Detect which cell encompasses the target text, then output its [X, Y] center coordinate. 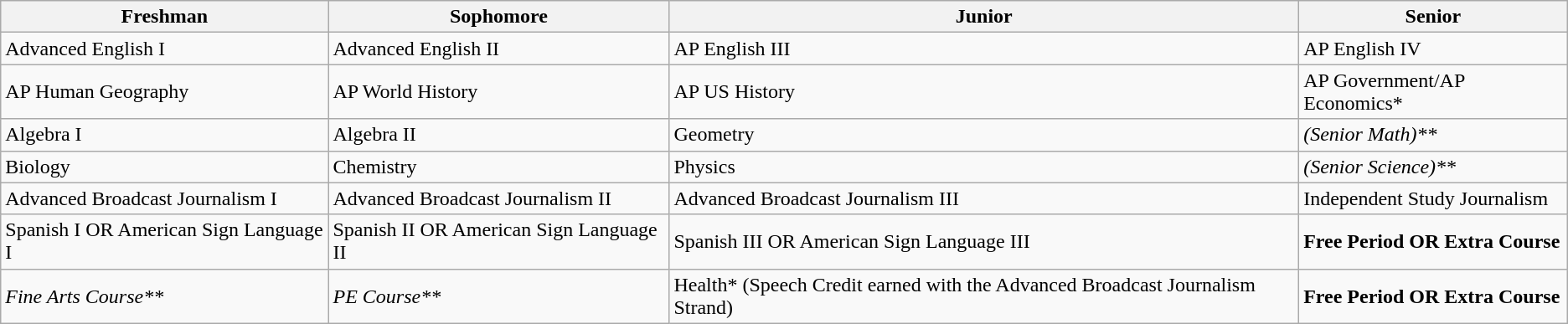
Algebra I [164, 135]
Geometry [984, 135]
Chemistry [499, 167]
Advanced Broadcast Journalism I [164, 198]
Fine Arts Course** [164, 296]
AP English III [984, 49]
AP US History [984, 92]
Advanced English II [499, 49]
Physics [984, 167]
Senior [1434, 17]
PE Course** [499, 296]
Spanish I OR American Sign Language I [164, 241]
(Senior Science)** [1434, 167]
AP Human Geography [164, 92]
Biology [164, 167]
AP Government/AP Economics* [1434, 92]
Advanced Broadcast Journalism II [499, 198]
Junior [984, 17]
(Senior Math)** [1434, 135]
Advanced Broadcast Journalism III [984, 198]
Sophomore [499, 17]
Health* (Speech Credit earned with the Advanced Broadcast Journalism Strand) [984, 296]
Algebra II [499, 135]
Spanish II OR American Sign Language II [499, 241]
Advanced English I [164, 49]
Spanish III OR American Sign Language III [984, 241]
Freshman [164, 17]
AP World History [499, 92]
Independent Study Journalism [1434, 198]
AP English IV [1434, 49]
